Output the [X, Y] coordinate of the center of the cell containing the given text.  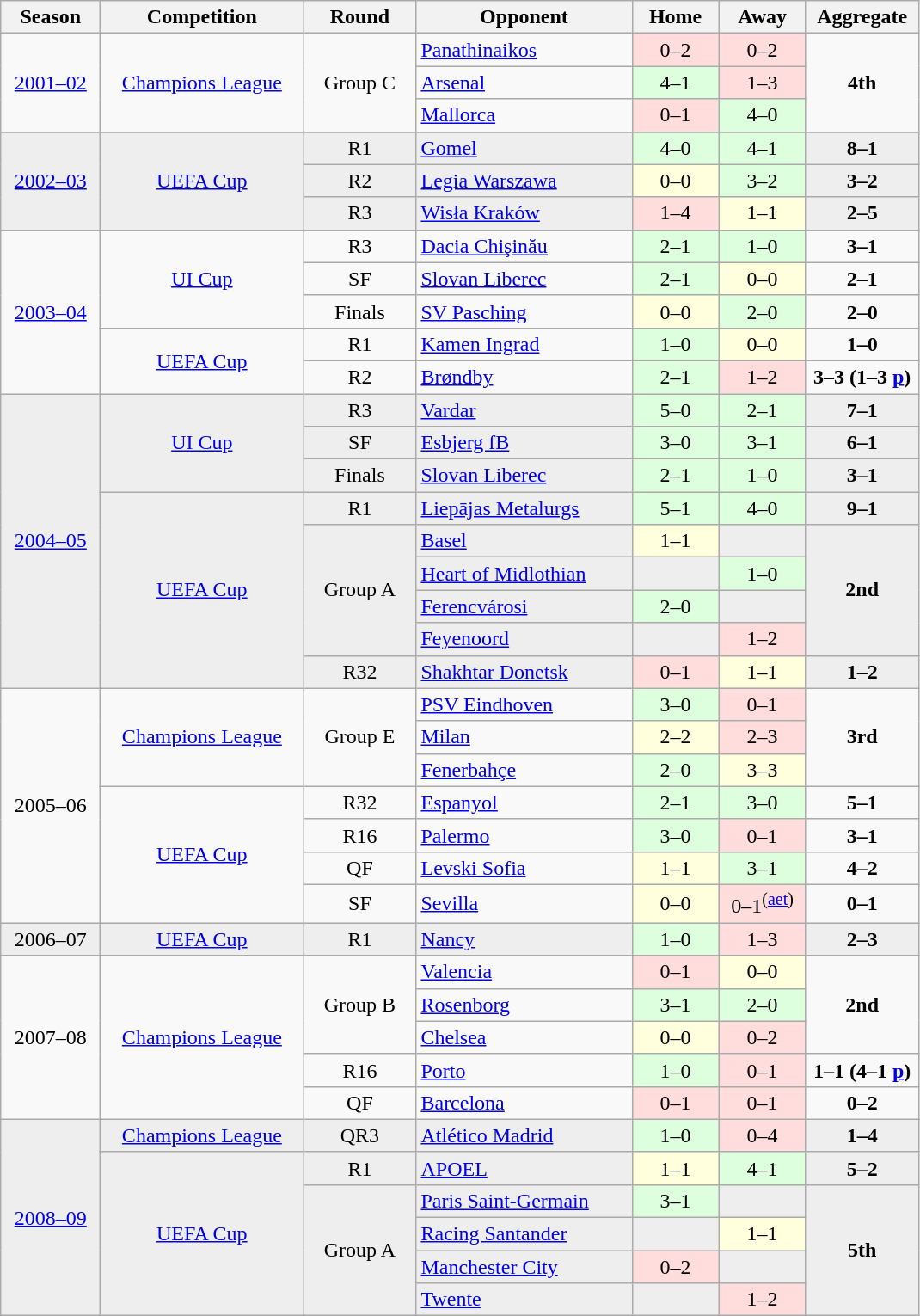
Basel [524, 541]
2004–05 [51, 542]
2003–04 [51, 311]
Atlético Madrid [524, 1135]
Opponent [524, 17]
Rosenborg [524, 1005]
Legia Warszawa [524, 181]
Chelsea [524, 1037]
Twente [524, 1300]
Home [676, 17]
Aggregate [862, 17]
9–1 [862, 508]
Palermo [524, 835]
Competition [202, 17]
Valencia [524, 972]
Esbjerg fB [524, 443]
4–2 [862, 868]
Brøndby [524, 377]
Shakhtar Donetsk [524, 672]
8–1 [862, 148]
Liepājas Metalurgs [524, 508]
Mallorca [524, 115]
6–1 [862, 443]
5–0 [676, 410]
4th [862, 83]
Sevilla [524, 903]
QR3 [359, 1135]
Nancy [524, 939]
Round [359, 17]
Fenerbahçe [524, 770]
3–3 (1–3 p) [862, 377]
Barcelona [524, 1103]
Porto [524, 1070]
Away [762, 17]
SV Pasching [524, 311]
2008–09 [51, 1217]
0–1(aet) [762, 903]
Feyenoord [524, 639]
Gomel [524, 148]
2005–06 [51, 805]
Group E [359, 737]
5–2 [862, 1168]
Paris Saint-Germain [524, 1201]
Espanyol [524, 803]
Kamen Ingrad [524, 344]
Wisła Kraków [524, 213]
5th [862, 1250]
Group C [359, 83]
Arsenal [524, 83]
Milan [524, 737]
2002–03 [51, 181]
1–1 (4–1 p) [862, 1070]
Panathinaikos [524, 50]
Levski Sofia [524, 868]
Heart of Midlothian [524, 574]
Manchester City [524, 1267]
3rd [862, 737]
Season [51, 17]
0–4 [762, 1135]
Racing Santander [524, 1234]
APOEL [524, 1168]
2007–08 [51, 1037]
PSV Eindhoven [524, 704]
7–1 [862, 410]
Vardar [524, 410]
3–3 [762, 770]
2001–02 [51, 83]
Group B [359, 1005]
2–2 [676, 737]
2–5 [862, 213]
Dacia Chişinău [524, 246]
2006–07 [51, 939]
Ferencvárosi [524, 606]
